Locate the cell with the specified text and output its (x, y) center coordinate. 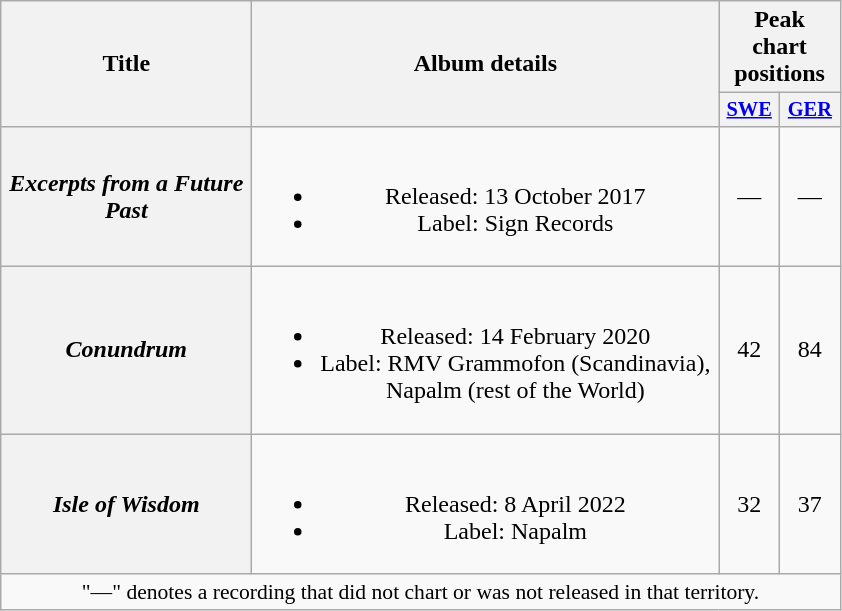
Conundrum (126, 350)
32 (750, 504)
42 (750, 350)
SWE (750, 110)
Excerpts from a Future Past (126, 196)
Released: 13 October 2017Label: Sign Records (486, 196)
Isle of Wisdom (126, 504)
Album details (486, 64)
Released: 8 April 2022Label: Napalm (486, 504)
84 (810, 350)
"—" denotes a recording that did not chart or was not released in that territory. (420, 592)
Peak chart positions (780, 47)
Released: 14 February 2020Label: RMV Grammofon (Scandinavia), Napalm (rest of the World) (486, 350)
GER (810, 110)
Title (126, 64)
37 (810, 504)
